Scan for the cell matching the given text and deliver its (X, Y) coordinate at center. 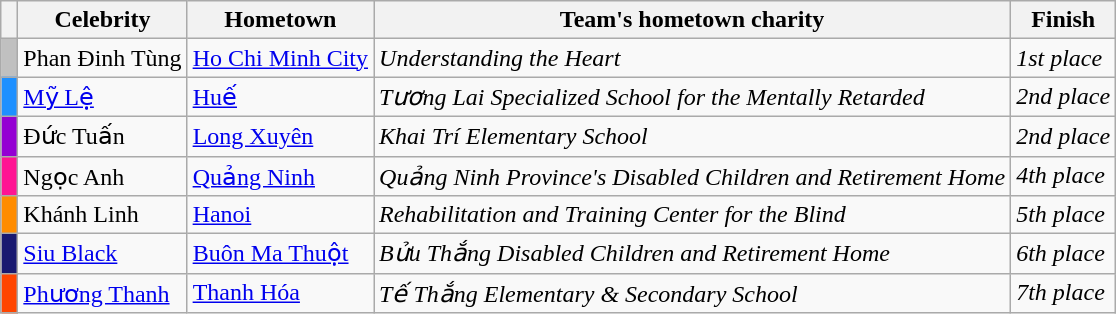
Tế Thắng Elementary & Secondary School (692, 293)
Khánh Linh (102, 215)
Phương Thanh (102, 293)
Thanh Hóa (280, 293)
Khai Trí Elementary School (692, 136)
Phan Đinh Tùng (102, 58)
Team's hometown charity (692, 20)
4th place (1064, 176)
Ho Chi Minh City (280, 58)
Finish (1064, 20)
Tương Lai Specialized School for the Mentally Retarded (692, 97)
6th place (1064, 254)
Quảng Ninh Province's Disabled Children and Retirement Home (692, 176)
Buôn Ma Thuột (280, 254)
Huế (280, 97)
Quảng Ninh (280, 176)
Long Xuyên (280, 136)
Hometown (280, 20)
Rehabilitation and Training Center for the Blind (692, 215)
7th place (1064, 293)
1st place (1064, 58)
Understanding the Heart (692, 58)
Celebrity (102, 20)
5th place (1064, 215)
Mỹ Lệ (102, 97)
Bửu Thắng Disabled Children and Retirement Home (692, 254)
Hanoi (280, 215)
Ngọc Anh (102, 176)
Đức Tuấn (102, 136)
Siu Black (102, 254)
